Determine the (x, y) coordinate at the center of the cell enclosing the given text.  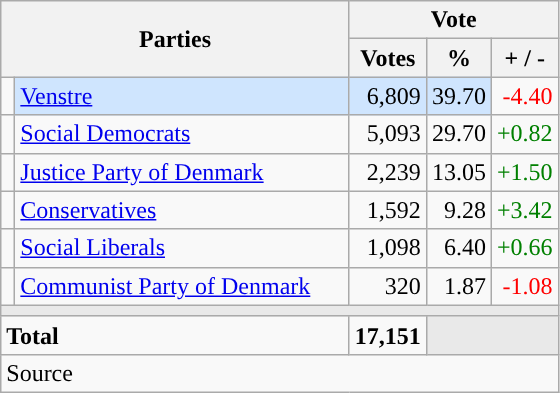
1.87 (458, 286)
Total (176, 335)
5,093 (388, 134)
6,809 (388, 96)
Conservatives (182, 210)
Communist Party of Denmark (182, 286)
6.40 (458, 248)
Parties (176, 39)
2,239 (388, 172)
Social Liberals (182, 248)
Vote (454, 20)
29.70 (458, 134)
Votes (388, 58)
+0.66 (524, 248)
13.05 (458, 172)
-1.08 (524, 286)
Social Democrats (182, 134)
+3.42 (524, 210)
1,098 (388, 248)
% (458, 58)
Justice Party of Denmark (182, 172)
+ / - (524, 58)
39.70 (458, 96)
Source (280, 373)
1,592 (388, 210)
-4.40 (524, 96)
320 (388, 286)
+0.82 (524, 134)
17,151 (388, 335)
9.28 (458, 210)
Venstre (182, 96)
+1.50 (524, 172)
